Determine the [x, y] coordinate at the center of the cell enclosing the given text.  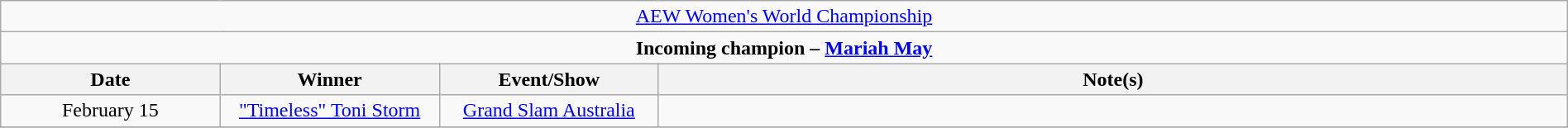
Date [111, 79]
Event/Show [549, 79]
Grand Slam Australia [549, 111]
"Timeless" Toni Storm [329, 111]
February 15 [111, 111]
AEW Women's World Championship [784, 17]
Winner [329, 79]
Note(s) [1113, 79]
Incoming champion – Mariah May [784, 48]
